Provide the [x, y] coordinate of the cell's center where the given text is located.  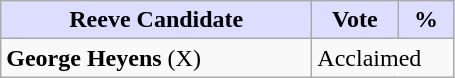
% [426, 20]
Reeve Candidate [156, 20]
George Heyens (X) [156, 58]
Vote [355, 20]
Acclaimed [383, 58]
